Scan for the cell matching the given text and deliver its [x, y] coordinate at center. 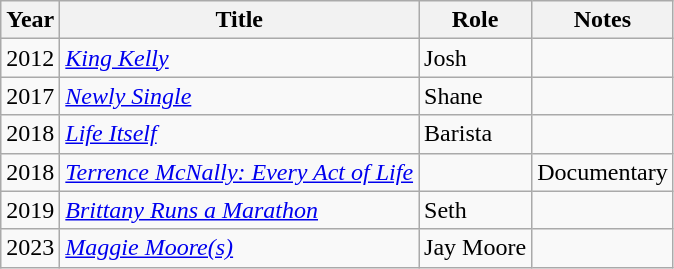
Title [240, 20]
Newly Single [240, 96]
Life Itself [240, 134]
Seth [476, 210]
Terrence McNally: Every Act of Life [240, 172]
Maggie Moore(s) [240, 248]
2012 [30, 58]
Brittany Runs a Marathon [240, 210]
Josh [476, 58]
2023 [30, 248]
2019 [30, 210]
Shane [476, 96]
Documentary [603, 172]
Role [476, 20]
2017 [30, 96]
Jay Moore [476, 248]
Barista [476, 134]
Year [30, 20]
Notes [603, 20]
King Kelly [240, 58]
